Identify which cell holds the provided text, then report its [x, y] central coordinate. 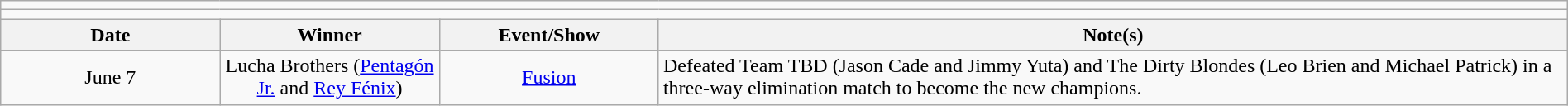
June 7 [111, 78]
Date [111, 35]
Fusion [549, 78]
Note(s) [1113, 35]
Lucha Brothers (Pentagón Jr. and Rey Fénix) [329, 78]
Event/Show [549, 35]
Winner [329, 35]
